Detect which cell encompasses the target text, then output its [X, Y] center coordinate. 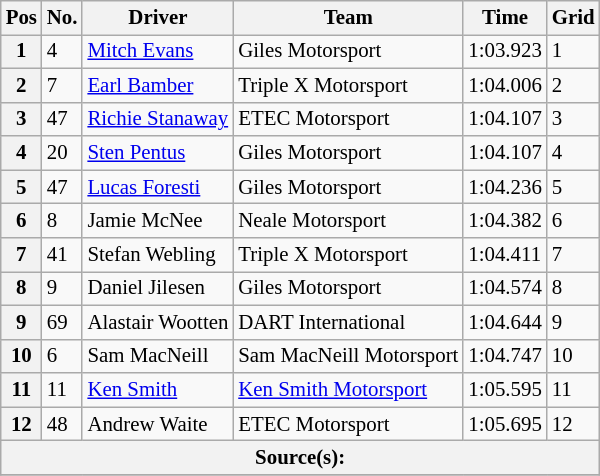
Team [348, 18]
Sten Pentus [158, 153]
Sam MacNeill [158, 356]
1:05.595 [504, 390]
1:04.006 [504, 85]
1:04.411 [504, 255]
Stefan Webling [158, 255]
20 [62, 153]
Ken Smith Motorsport [348, 390]
48 [62, 424]
1:04.644 [504, 322]
Ken Smith [158, 390]
1:04.236 [504, 187]
1:04.382 [504, 221]
Alastair Wootten [158, 322]
Mitch Evans [158, 51]
No. [62, 18]
41 [62, 255]
Earl Bamber [158, 85]
Pos [22, 18]
1:03.923 [504, 51]
DART International [348, 322]
Lucas Foresti [158, 187]
1:05.695 [504, 424]
1:04.747 [504, 356]
Driver [158, 18]
Sam MacNeill Motorsport [348, 356]
Daniel Jilesen [158, 288]
69 [62, 322]
Source(s): [300, 458]
Neale Motorsport [348, 221]
Richie Stanaway [158, 119]
Jamie McNee [158, 221]
1:04.574 [504, 288]
Grid [574, 18]
Andrew Waite [158, 424]
Time [504, 18]
